Search for the cell housing the specified text and yield its [x, y] center coordinate. 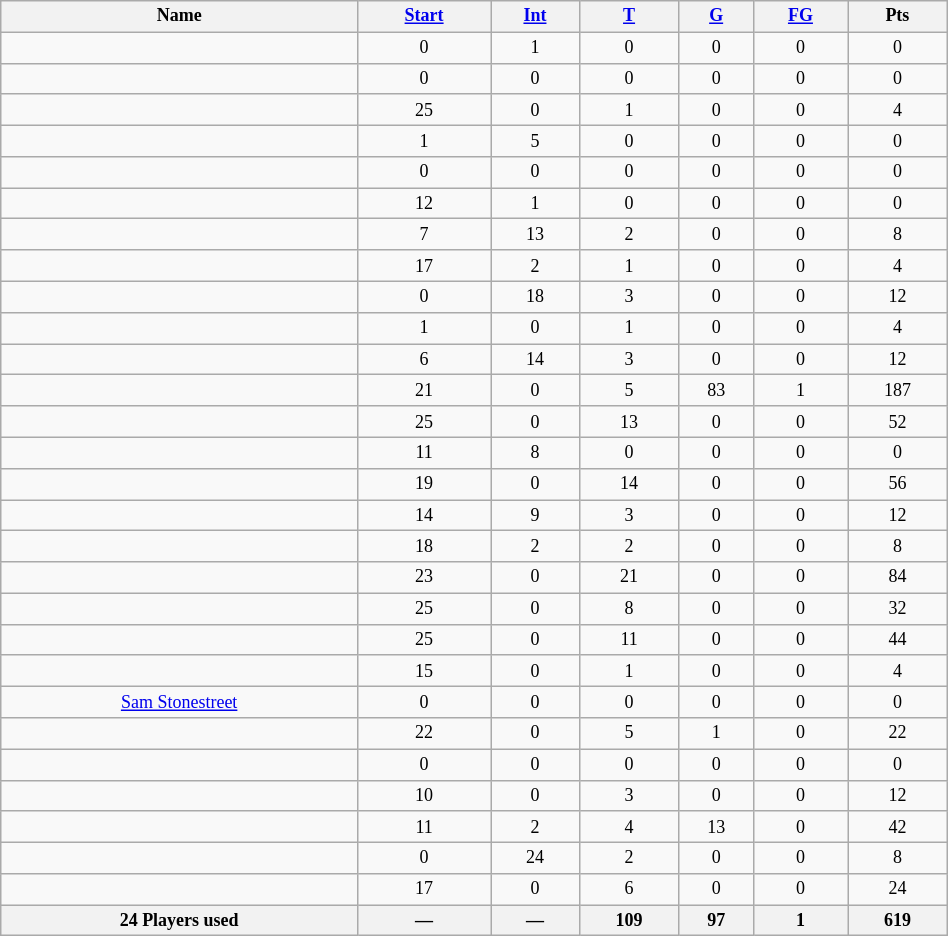
83 [716, 390]
24 Players used [180, 920]
Name [180, 16]
42 [898, 826]
10 [424, 796]
Sam Stonestreet [180, 702]
32 [898, 608]
Pts [898, 16]
G [716, 16]
7 [424, 234]
84 [898, 578]
187 [898, 390]
9 [536, 516]
FG [800, 16]
19 [424, 484]
97 [716, 920]
52 [898, 422]
44 [898, 640]
56 [898, 484]
109 [629, 920]
619 [898, 920]
T [629, 16]
Int [536, 16]
Start [424, 16]
23 [424, 578]
15 [424, 670]
